Return [x, y] of the center of cell containing provided text 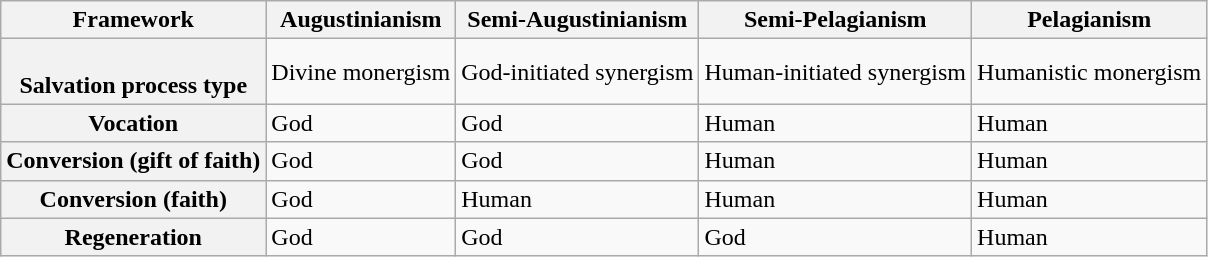
Regeneration [134, 237]
Framework [134, 20]
Semi-Pelagianism [836, 20]
Humanistic monergism [1090, 72]
Semi-Augustinianism [578, 20]
Pelagianism [1090, 20]
Conversion (faith) [134, 199]
Divine monergism [361, 72]
Augustinianism [361, 20]
Vocation [134, 123]
Human-initiated synergism [836, 72]
Conversion (gift of faith) [134, 161]
God-initiated synergism [578, 72]
Salvation process type [134, 72]
